Pinpoint the cell where the given text exists, returning its [x, y] midpoint coordinate. 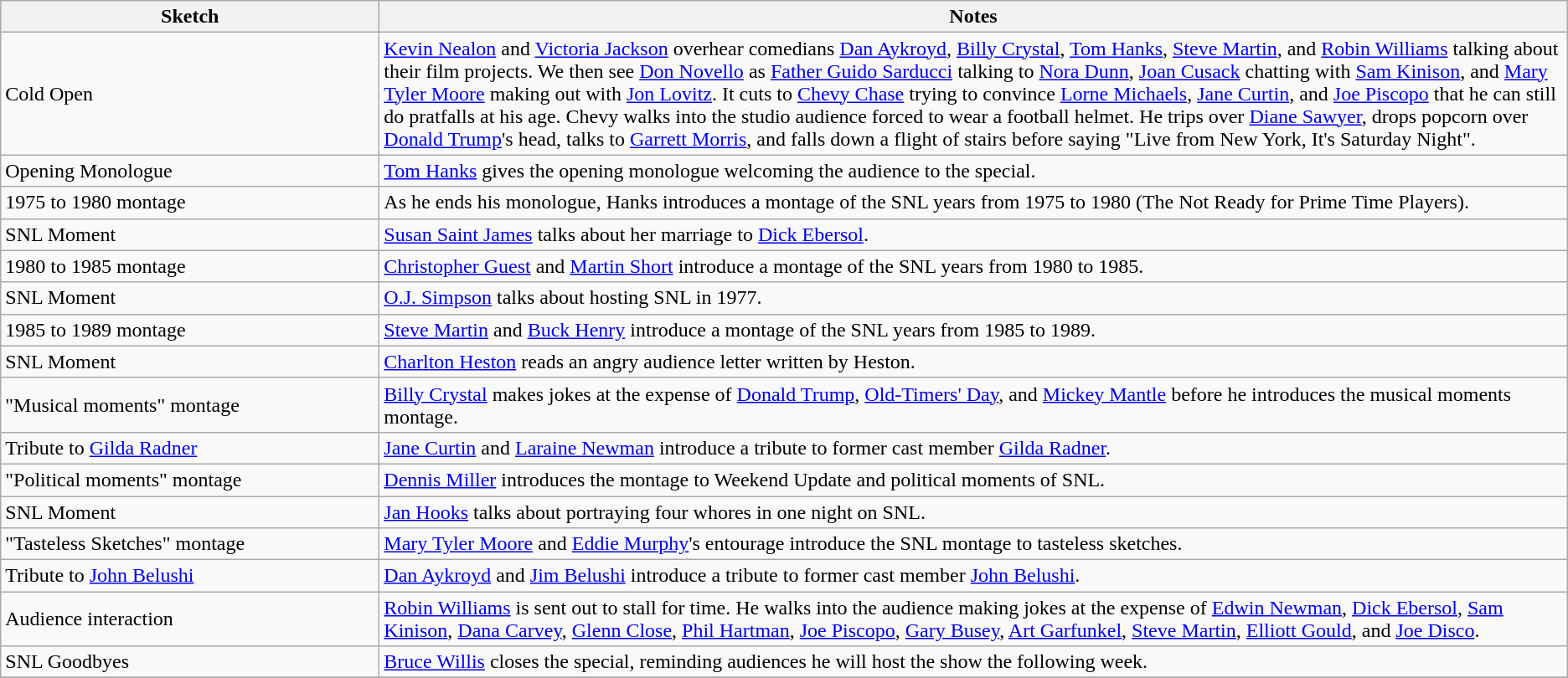
"Musical moments" montage [190, 405]
Opening Monologue [190, 171]
Jan Hooks talks about portraying four whores in one night on SNL. [973, 511]
Mary Tyler Moore and Eddie Murphy's entourage introduce the SNL montage to tasteless sketches. [973, 544]
SNL Goodbyes [190, 662]
Steve Martin and Buck Henry introduce a montage of the SNL years from 1985 to 1989. [973, 330]
Cold Open [190, 94]
Jane Curtin and Laraine Newman introduce a tribute to former cast member Gilda Radner. [973, 448]
Billy Crystal makes jokes at the expense of Donald Trump, Old-Timers' Day, and Mickey Mantle before he introduces the musical moments montage. [973, 405]
As he ends his monologue, Hanks introduces a montage of the SNL years from 1975 to 1980 (The Not Ready for Prime Time Players). [973, 203]
Susan Saint James talks about her marriage to Dick Ebersol. [973, 234]
Bruce Willis closes the special, reminding audiences he will host the show the following week. [973, 662]
Tribute to John Belushi [190, 576]
Tribute to Gilda Radner [190, 448]
Charlton Heston reads an angry audience letter written by Heston. [973, 362]
1980 to 1985 montage [190, 266]
1975 to 1980 montage [190, 203]
Dennis Miller introduces the montage to Weekend Update and political moments of SNL. [973, 480]
Sketch [190, 17]
Audience interaction [190, 619]
1985 to 1989 montage [190, 330]
Christopher Guest and Martin Short introduce a montage of the SNL years from 1980 to 1985. [973, 266]
"Political moments" montage [190, 480]
Notes [973, 17]
Tom Hanks gives the opening monologue welcoming the audience to the special. [973, 171]
Dan Aykroyd and Jim Belushi introduce a tribute to former cast member John Belushi. [973, 576]
O.J. Simpson talks about hosting SNL in 1977. [973, 298]
"Tasteless Sketches" montage [190, 544]
